Locate the cell with the specified text and output its (X, Y) center coordinate. 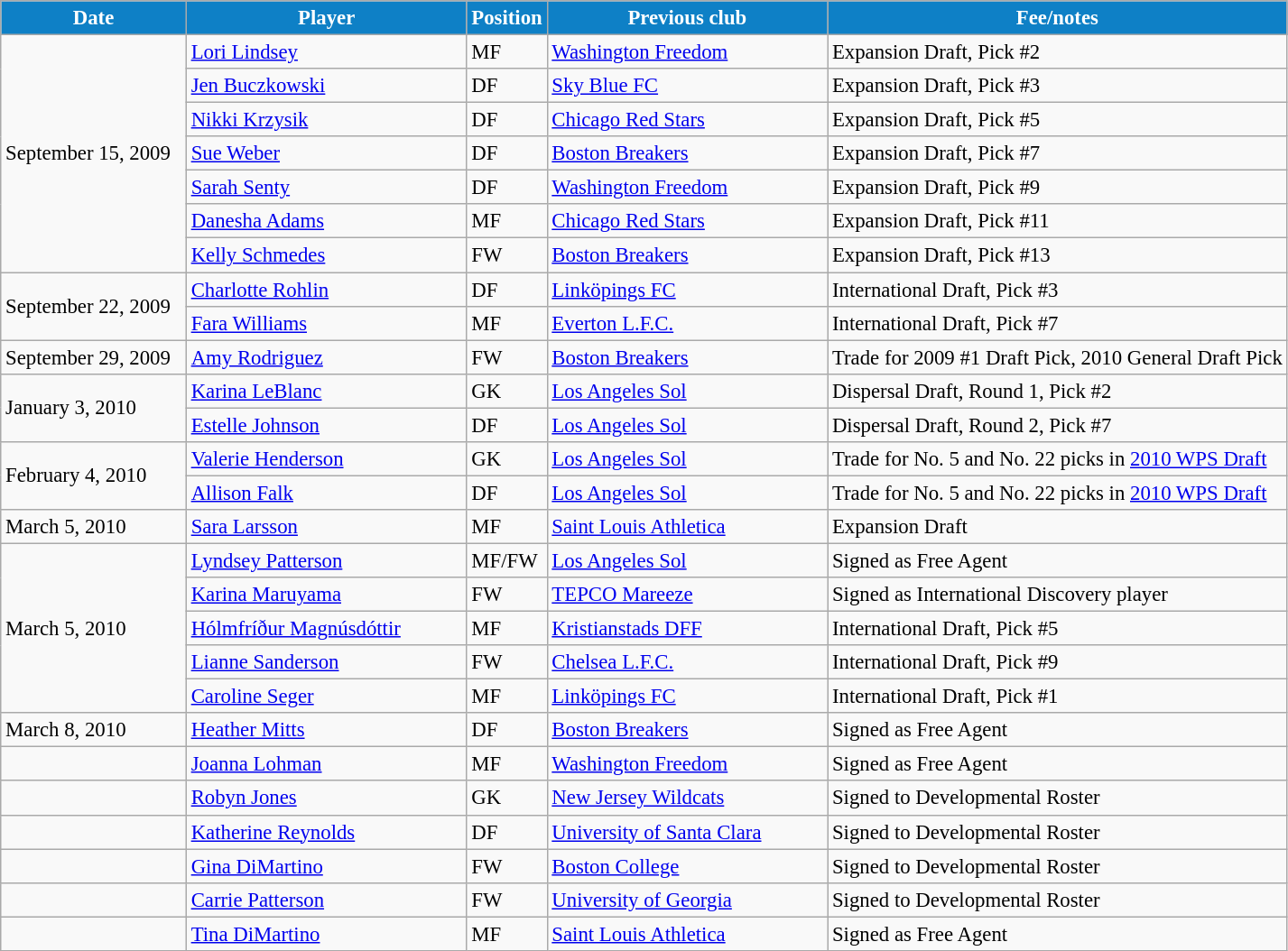
Katherine Reynolds (327, 832)
Lyndsey Patterson (327, 560)
Sky Blue FC (688, 86)
Robyn Jones (327, 799)
Chelsea L.F.C. (688, 662)
September 29, 2009 (94, 357)
Lori Lindsey (327, 52)
Charlotte Rohlin (327, 290)
Karina LeBlanc (327, 391)
Carrie Patterson (327, 900)
International Draft, Pick #9 (1058, 662)
Expansion Draft, Pick #3 (1058, 86)
Nikki Krzysik (327, 120)
September 15, 2009 (94, 153)
Previous club (688, 18)
Player (327, 18)
Lianne Sanderson (327, 662)
Hólmfríður Magnúsdóttir (327, 629)
Joanna Lohman (327, 764)
Estelle Johnson (327, 425)
University of Santa Clara (688, 832)
February 4, 2010 (94, 476)
Dispersal Draft, Round 2, Pick #7 (1058, 425)
Expansion Draft, Pick #7 (1058, 153)
Heather Mitts (327, 730)
Caroline Seger (327, 697)
Karina Maruyama (327, 595)
Expansion Draft, Pick #5 (1058, 120)
Position (507, 18)
MF/FW (507, 560)
Tina DiMartino (327, 934)
Everton L.F.C. (688, 323)
Sarah Senty (327, 188)
Jen Buczkowski (327, 86)
Valerie Henderson (327, 459)
Expansion Draft, Pick #11 (1058, 221)
Gina DiMartino (327, 866)
Sue Weber (327, 153)
Expansion Draft, Pick #2 (1058, 52)
International Draft, Pick #1 (1058, 697)
Expansion Draft (1058, 527)
January 3, 2010 (94, 408)
Amy Rodriguez (327, 357)
Dispersal Draft, Round 1, Pick #2 (1058, 391)
Date (94, 18)
Kristianstads DFF (688, 629)
TEPCO Mareeze (688, 595)
International Draft, Pick #5 (1058, 629)
International Draft, Pick #3 (1058, 290)
Expansion Draft, Pick #9 (1058, 188)
Trade for 2009 #1 Draft Pick, 2010 General Draft Pick (1058, 357)
Expansion Draft, Pick #13 (1058, 255)
Allison Falk (327, 493)
September 22, 2009 (94, 307)
Kelly Schmedes (327, 255)
New Jersey Wildcats (688, 799)
Signed as International Discovery player (1058, 595)
Danesha Adams (327, 221)
Boston College (688, 866)
International Draft, Pick #7 (1058, 323)
Sara Larsson (327, 527)
Fee/notes (1058, 18)
University of Georgia (688, 900)
March 8, 2010 (94, 730)
Fara Williams (327, 323)
